Find where the given text appears and provide that cell's center as [x, y] coordinate. 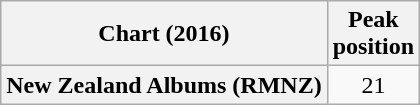
Chart (2016) [164, 34]
21 [373, 85]
Peak position [373, 34]
New Zealand Albums (RMNZ) [164, 85]
